Extract the (X, Y) coordinate from the center of the cell holding the provided text.  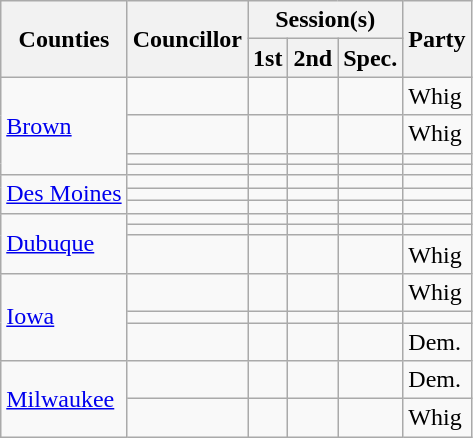
Party (437, 39)
Iowa (64, 316)
Milwaukee (64, 399)
1st (268, 58)
Dubuque (64, 243)
2nd (313, 58)
Brown (64, 126)
Councillor (187, 39)
Spec. (370, 58)
Session(s) (326, 20)
Des Moines (64, 194)
Counties (64, 39)
